Search for the cell housing the specified text and yield its (x, y) center coordinate. 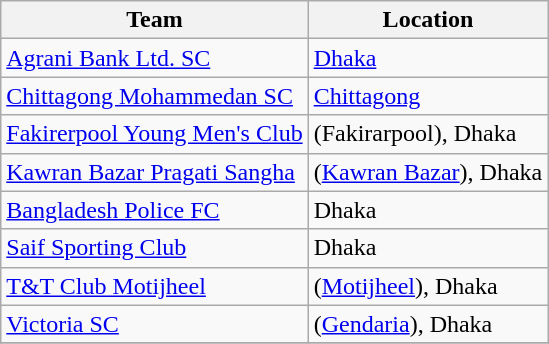
Kawran Bazar Pragati Sangha (154, 172)
(Motijheel), Dhaka (428, 286)
T&T Club Motijheel (154, 286)
Victoria SC (154, 324)
Team (154, 20)
Chittagong Mohammedan SC (154, 96)
(Gendaria), Dhaka (428, 324)
(Fakirarpool), Dhaka (428, 134)
Chittagong (428, 96)
Saif Sporting Club (154, 248)
(Kawran Bazar), Dhaka (428, 172)
Bangladesh Police FC (154, 210)
Fakirerpool Young Men's Club (154, 134)
Location (428, 20)
Agrani Bank Ltd. SC (154, 58)
